Find where the given text appears and provide that cell's center as (x, y) coordinate. 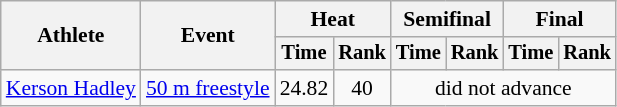
40 (362, 88)
Event (208, 36)
did not advance (504, 88)
Semifinal (447, 19)
Final (559, 19)
Kerson Hadley (71, 88)
50 m freestyle (208, 88)
Athlete (71, 36)
24.82 (304, 88)
Heat (333, 19)
